Provide the (x, y) coordinate of the cell's center where the given text is located.  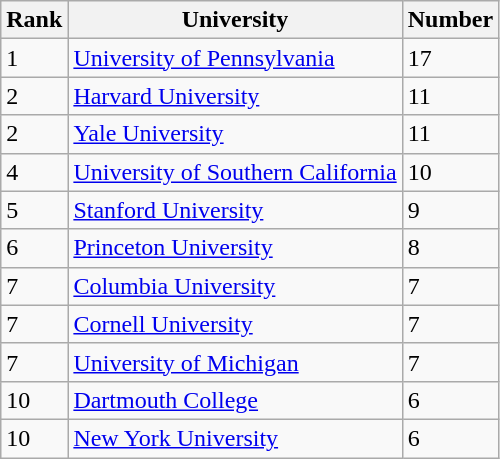
Number (450, 20)
17 (450, 58)
Rank (34, 20)
Yale University (235, 134)
Dartmouth College (235, 400)
1 (34, 58)
University of Southern California (235, 172)
4 (34, 172)
University of Michigan (235, 362)
Harvard University (235, 96)
5 (34, 210)
Cornell University (235, 324)
University of Pennsylvania (235, 58)
8 (450, 248)
Stanford University (235, 210)
Princeton University (235, 248)
Columbia University (235, 286)
9 (450, 210)
New York University (235, 438)
University (235, 20)
